Search for the cell housing the specified text and yield its (x, y) center coordinate. 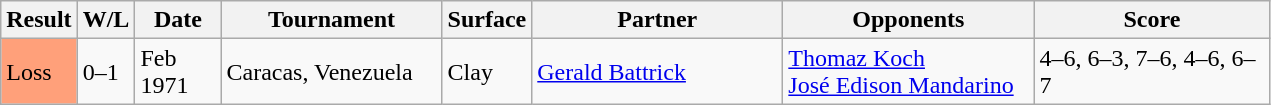
Gerald Battrick (658, 72)
Result (39, 20)
Feb 1971 (178, 72)
W/L (106, 20)
Loss (39, 72)
Thomaz Koch José Edison Mandarino (908, 72)
Opponents (908, 20)
Date (178, 20)
Surface (487, 20)
0–1 (106, 72)
4–6, 6–3, 7–6, 4–6, 6–7 (1152, 72)
Tournament (332, 20)
Score (1152, 20)
Partner (658, 20)
Caracas, Venezuela (332, 72)
Clay (487, 72)
